For the text-containing cell, return its midpoint in (X, Y) coordinate format. 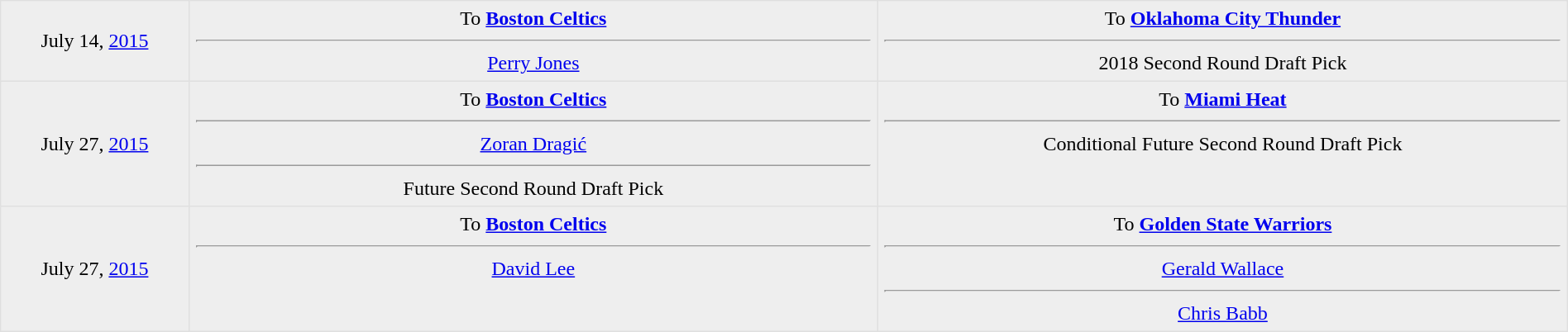
To Golden State WarriorsGerald WallaceChris Babb (1223, 269)
July 14, 2015 (94, 41)
To Boston CelticsZoran DragićFuture Second Round Draft Pick (533, 144)
To Boston CelticsDavid Lee (533, 269)
To Boston CelticsPerry Jones (533, 41)
To Oklahoma City Thunder2018 Second Round Draft Pick (1223, 41)
To Miami HeatConditional Future Second Round Draft Pick (1223, 144)
